Pinpoint the cell where the given text exists, returning its (X, Y) midpoint coordinate. 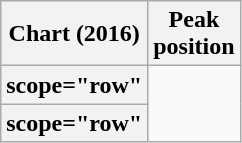
Peakposition (194, 34)
Chart (2016) (74, 34)
